Return (X, Y) of the center of cell containing provided text 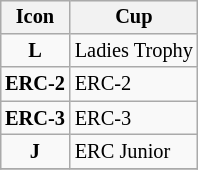
J (35, 152)
Icon (35, 17)
Ladies Trophy (134, 51)
L (35, 51)
ERC Junior (134, 152)
Cup (134, 17)
